Extract the (X, Y) coordinate from the center of the cell holding the provided text.  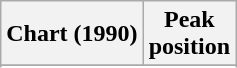
Peakposition (189, 34)
Chart (1990) (72, 34)
